Locate the cell with the specified text and output its (X, Y) center coordinate. 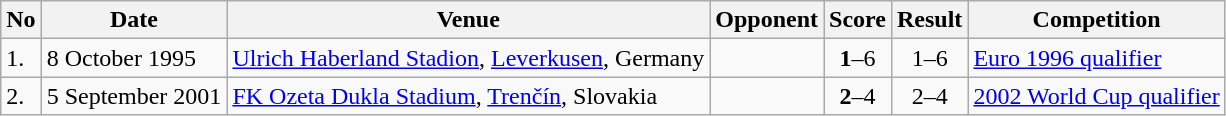
Competition (1096, 20)
5 September 2001 (134, 96)
1. (21, 58)
Date (134, 20)
Result (929, 20)
Venue (468, 20)
Euro 1996 qualifier (1096, 58)
No (21, 20)
FK Ozeta Dukla Stadium, Trenčín, Slovakia (468, 96)
Opponent (767, 20)
2002 World Cup qualifier (1096, 96)
8 October 1995 (134, 58)
Ulrich Haberland Stadion, Leverkusen, Germany (468, 58)
2. (21, 96)
Score (858, 20)
